Provide the (X, Y) coordinate of the cell's center where the given text is located.  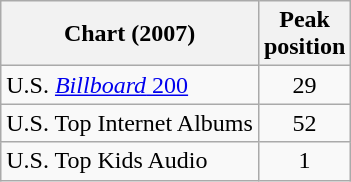
Chart (2007) (130, 34)
52 (304, 123)
29 (304, 85)
Peak position (304, 34)
1 (304, 161)
U.S. Top Internet Albums (130, 123)
U.S. Billboard 200 (130, 85)
U.S. Top Kids Audio (130, 161)
